From the cell containing the given text, extract its center point as [x, y] coordinate. 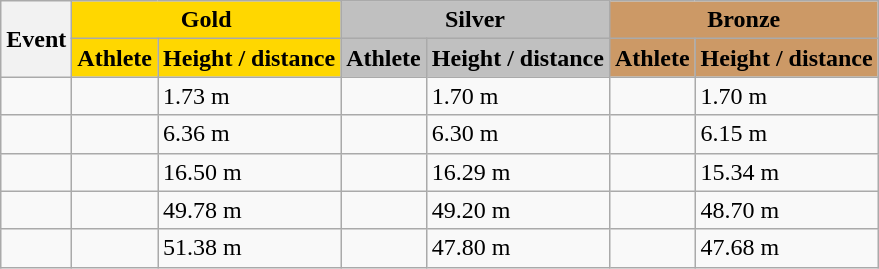
Event [36, 39]
47.80 m [518, 248]
1.73 m [250, 96]
6.30 m [518, 134]
49.78 m [250, 210]
48.70 m [786, 210]
51.38 m [250, 248]
Silver [476, 20]
15.34 m [786, 172]
Gold [206, 20]
6.36 m [250, 134]
16.50 m [250, 172]
49.20 m [518, 210]
16.29 m [518, 172]
6.15 m [786, 134]
47.68 m [786, 248]
Bronze [744, 20]
